Extract the (x, y) coordinate from the center of the cell holding the provided text.  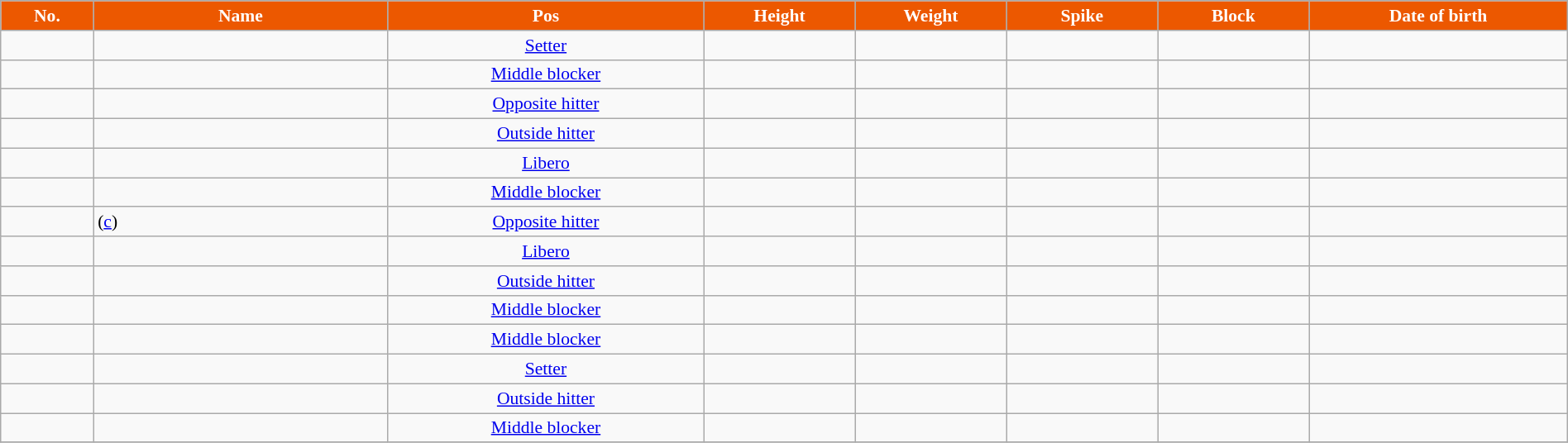
Name (241, 16)
Pos (546, 16)
Date of birth (1439, 16)
No. (47, 16)
Weight (931, 16)
(c) (241, 222)
Block (1234, 16)
Height (779, 16)
Spike (1082, 16)
